Detect which cell encompasses the target text, then output its [x, y] center coordinate. 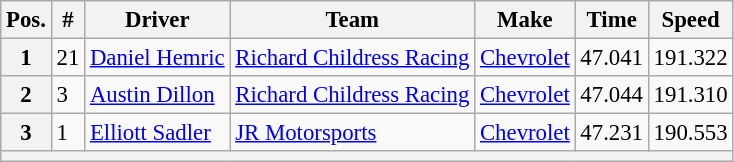
Make [525, 20]
191.322 [690, 58]
Daniel Hemric [158, 58]
Speed [690, 20]
47.231 [612, 133]
2 [26, 95]
# [68, 20]
21 [68, 58]
JR Motorsports [352, 133]
190.553 [690, 133]
47.044 [612, 95]
Team [352, 20]
Pos. [26, 20]
Time [612, 20]
Austin Dillon [158, 95]
Elliott Sadler [158, 133]
191.310 [690, 95]
47.041 [612, 58]
Driver [158, 20]
